Locate the cell with the specified text and output its (X, Y) center coordinate. 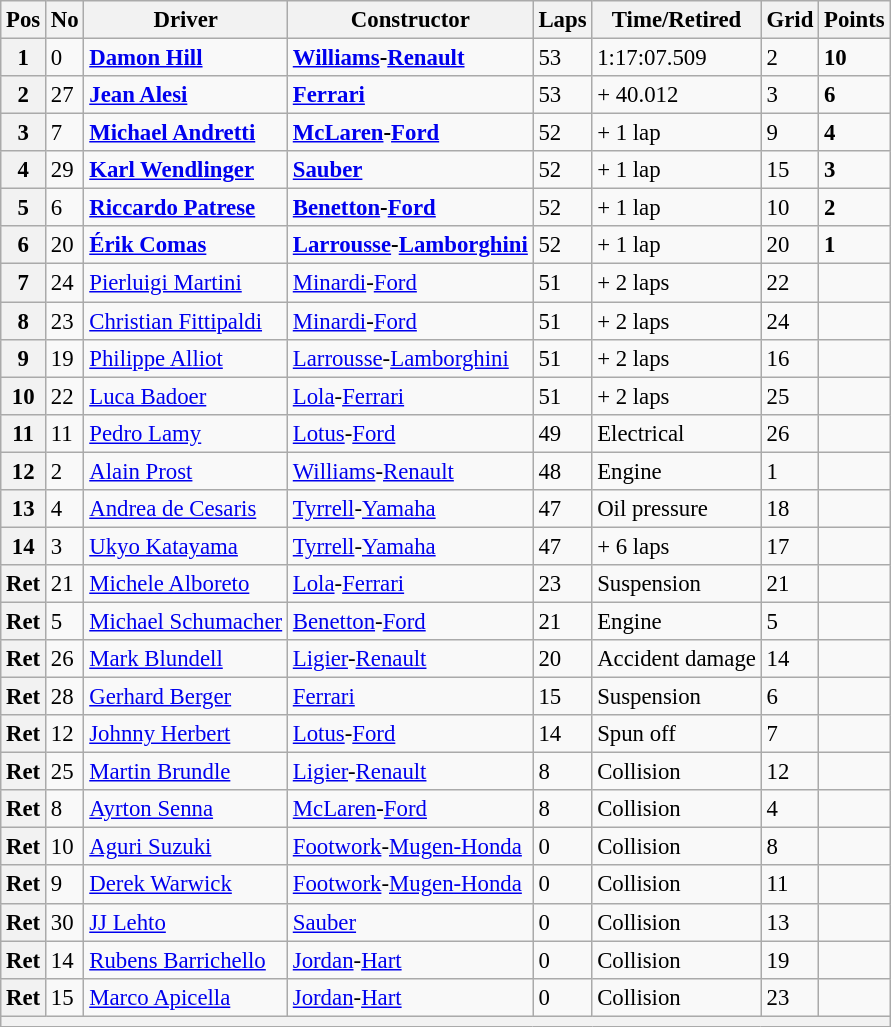
Luca Badoer (186, 396)
Damon Hill (186, 58)
Points (854, 20)
No (65, 20)
1:17:07.509 (676, 58)
27 (65, 95)
28 (65, 697)
Electrical (676, 433)
+ 40.012 (676, 95)
Michael Andretti (186, 133)
Gerhard Berger (186, 697)
Marco Apicella (186, 997)
Time/Retired (676, 20)
Pedro Lamy (186, 433)
Ukyo Katayama (186, 546)
Aguri Suzuki (186, 847)
Jean Alesi (186, 95)
17 (790, 546)
Michael Schumacher (186, 621)
Accident damage (676, 659)
Ayrton Senna (186, 809)
Andrea de Cesaris (186, 509)
29 (65, 170)
Laps (562, 20)
Érik Comas (186, 245)
Philippe Alliot (186, 358)
Derek Warwick (186, 885)
Martin Brundle (186, 772)
48 (562, 471)
+ 6 laps (676, 546)
Riccardo Patrese (186, 208)
Mark Blundell (186, 659)
Johnny Herbert (186, 734)
Alain Prost (186, 471)
Driver (186, 20)
16 (790, 358)
Pos (24, 20)
Christian Fittipaldi (186, 321)
Michele Alboreto (186, 584)
49 (562, 433)
18 (790, 509)
Constructor (410, 20)
Grid (790, 20)
Karl Wendlinger (186, 170)
Rubens Barrichello (186, 960)
JJ Lehto (186, 922)
30 (65, 922)
Oil pressure (676, 509)
Pierluigi Martini (186, 283)
Spun off (676, 734)
